Detect which cell encompasses the target text, then output its (X, Y) center coordinate. 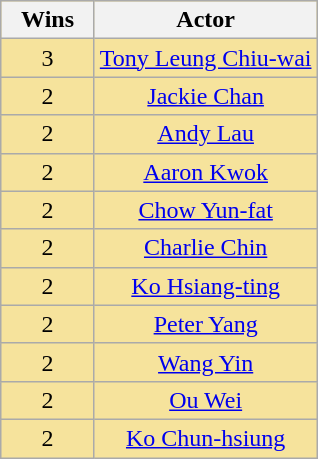
Peter Yang (206, 324)
Wang Yin (206, 362)
Wins (48, 20)
Jackie Chan (206, 96)
Chow Yun-fat (206, 210)
Tony Leung Chiu-wai (206, 58)
Actor (206, 20)
Andy Lau (206, 134)
Ko Hsiang-ting (206, 286)
3 (48, 58)
Ou Wei (206, 400)
Aaron Kwok (206, 172)
Charlie Chin (206, 248)
Ko Chun-hsiung (206, 438)
